Detect which cell encompasses the target text, then output its (x, y) center coordinate. 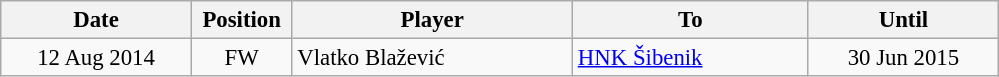
FW (242, 58)
12 Aug 2014 (96, 58)
30 Jun 2015 (904, 58)
To (691, 20)
Until (904, 20)
Position (242, 20)
Vlatko Blažević (432, 58)
Player (432, 20)
HNK Šibenik (691, 58)
Date (96, 20)
